Scan for the cell matching the given text and deliver its (x, y) coordinate at center. 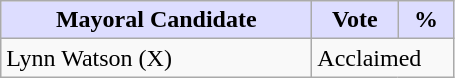
Lynn Watson (X) (156, 58)
Vote (355, 20)
% (426, 20)
Mayoral Candidate (156, 20)
Acclaimed (383, 58)
